Pinpoint the cell where the given text exists, returning its [x, y] midpoint coordinate. 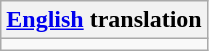
English translation [104, 20]
